Locate the cell with the specified text and output its [X, Y] center coordinate. 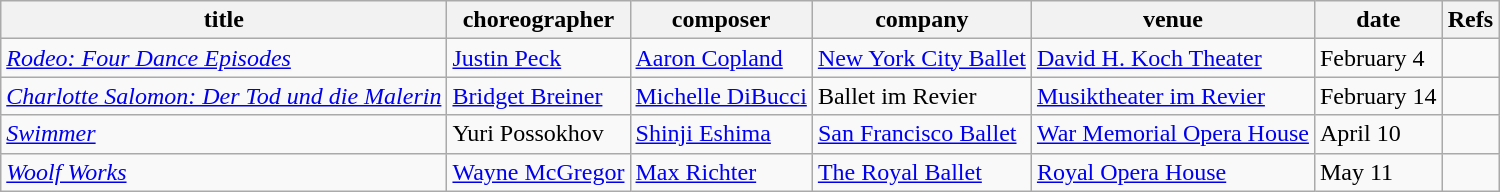
Shinji Eshima [721, 134]
May 11 [1378, 172]
Musiktheater im Revier [1172, 96]
Justin Peck [538, 58]
Yuri Possokhov [538, 134]
Royal Opera House [1172, 172]
Ballet im Revier [922, 96]
Michelle DiBucci [721, 96]
April 10 [1378, 134]
Wayne McGregor [538, 172]
David H. Koch Theater [1172, 58]
date [1378, 20]
venue [1172, 20]
February 14 [1378, 96]
The Royal Ballet [922, 172]
title [224, 20]
composer [721, 20]
Woolf Works [224, 172]
February 4 [1378, 58]
War Memorial Opera House [1172, 134]
Refs [1470, 20]
San Francisco Ballet [922, 134]
Charlotte Salomon: Der Tod und die Malerin [224, 96]
Aaron Copland [721, 58]
Swimmer [224, 134]
Rodeo: Four Dance Episodes [224, 58]
New York City Ballet [922, 58]
choreographer [538, 20]
Max Richter [721, 172]
company [922, 20]
Bridget Breiner [538, 96]
